Identify which cell holds the provided text, then report its (x, y) central coordinate. 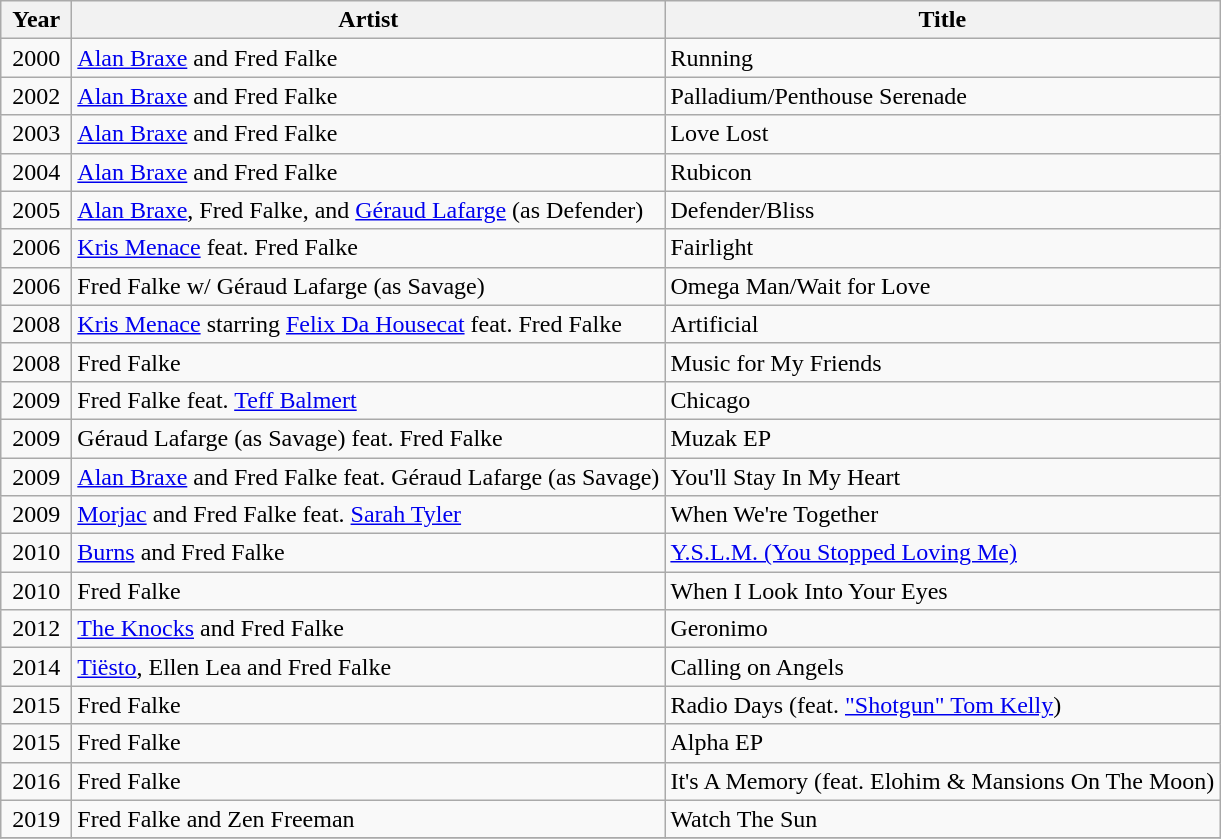
2019 (36, 819)
When We're Together (942, 515)
Muzak EP (942, 438)
Radio Days (feat. "Shotgun" Tom Kelly) (942, 705)
It's A Memory (feat. Elohim & Mansions On The Moon) (942, 781)
Burns and Fred Falke (368, 553)
Alpha EP (942, 743)
Running (942, 58)
Alan Braxe, Fred Falke, and Géraud Lafarge (as Defender) (368, 210)
Omega Man/Wait for Love (942, 286)
2016 (36, 781)
Tiësto, Ellen Lea and Fred Falke (368, 667)
Music for My Friends (942, 362)
Géraud Lafarge (as Savage) feat. Fred Falke (368, 438)
The Knocks and Fred Falke (368, 629)
Fred Falke and Zen Freeman (368, 819)
2014 (36, 667)
Morjac and Fred Falke feat. Sarah Tyler (368, 515)
2002 (36, 96)
Year (36, 20)
2003 (36, 134)
Fred Falke w/ Géraud Lafarge (as Savage) (368, 286)
Artificial (942, 324)
Alan Braxe and Fred Falke feat. Géraud Lafarge (as Savage) (368, 477)
Fred Falke feat. Teff Balmert (368, 400)
Artist (368, 20)
Y.S.L.M. (You Stopped Loving Me) (942, 553)
You'll Stay In My Heart (942, 477)
Geronimo (942, 629)
Defender/Bliss (942, 210)
Palladium/Penthouse Serenade (942, 96)
2005 (36, 210)
Kris Menace starring Felix Da Housecat feat. Fred Falke (368, 324)
Chicago (942, 400)
Rubicon (942, 172)
2000 (36, 58)
Love Lost (942, 134)
Watch The Sun (942, 819)
Kris Menace feat. Fred Falke (368, 248)
2012 (36, 629)
Fairlight (942, 248)
2004 (36, 172)
Title (942, 20)
Calling on Angels (942, 667)
When I Look Into Your Eyes (942, 591)
